From the cell containing the given text, extract its center point as (X, Y) coordinate. 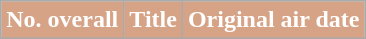
No. overall (62, 20)
Title (154, 20)
Original air date (274, 20)
